For the text-containing cell, return its midpoint in [X, Y] coordinate format. 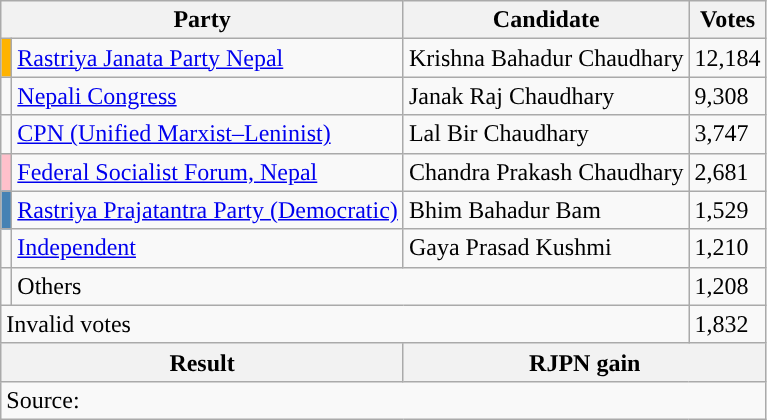
Nepali Congress [208, 96]
Janak Raj Chaudhary [546, 96]
Gaya Prasad Kushmi [546, 248]
12,184 [728, 58]
1,208 [728, 286]
1,529 [728, 210]
Party [202, 20]
Candidate [546, 20]
Source: [384, 400]
2,681 [728, 172]
Federal Socialist Forum, Nepal [208, 172]
3,747 [728, 134]
Rastriya Janata Party Nepal [208, 58]
Lal Bir Chaudhary [546, 134]
Bhim Bahadur Bam [546, 210]
Invalid votes [345, 324]
Others [350, 286]
Krishna Bahadur Chaudhary [546, 58]
RJPN gain [584, 362]
Votes [728, 20]
Independent [208, 248]
Chandra Prakash Chaudhary [546, 172]
1,832 [728, 324]
9,308 [728, 96]
CPN (Unified Marxist–Leninist) [208, 134]
Rastriya Prajatantra Party (Democratic) [208, 210]
Result [202, 362]
1,210 [728, 248]
